Capture the cell that displays the provided text and extract its (X, Y) central coordinate. 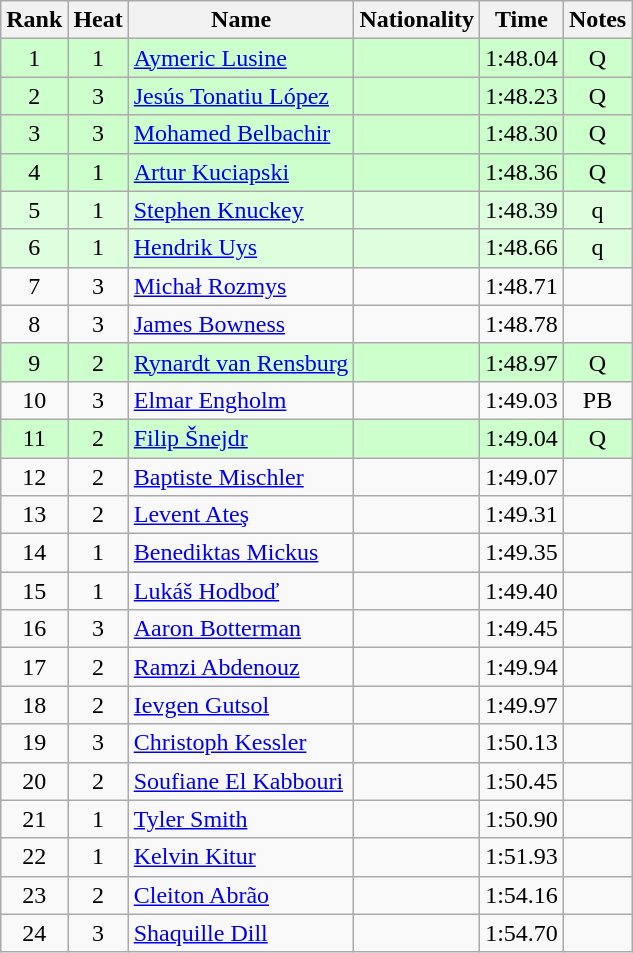
7 (34, 286)
21 (34, 819)
1:49.97 (522, 705)
1:48.23 (522, 96)
1:49.45 (522, 629)
Elmar Engholm (241, 400)
1:48.04 (522, 58)
1:48.36 (522, 172)
1:48.97 (522, 362)
Heat (98, 20)
Aymeric Lusine (241, 58)
11 (34, 438)
1:50.45 (522, 781)
6 (34, 248)
Notes (597, 20)
1:54.16 (522, 895)
Jesús Tonatiu López (241, 96)
5 (34, 210)
23 (34, 895)
Kelvin Kitur (241, 857)
1:49.31 (522, 515)
Nationality (417, 20)
1:48.66 (522, 248)
16 (34, 629)
Christoph Kessler (241, 743)
1:54.70 (522, 933)
Michał Rozmys (241, 286)
1:49.04 (522, 438)
Shaquille Dill (241, 933)
17 (34, 667)
Time (522, 20)
1:48.78 (522, 324)
13 (34, 515)
Mohamed Belbachir (241, 134)
1:49.07 (522, 477)
1:49.03 (522, 400)
15 (34, 591)
1:51.93 (522, 857)
1:49.94 (522, 667)
12 (34, 477)
Rank (34, 20)
Baptiste Mischler (241, 477)
20 (34, 781)
Benediktas Mickus (241, 553)
1:49.40 (522, 591)
Lukáš Hodboď (241, 591)
Ievgen Gutsol (241, 705)
Ramzi Abdenouz (241, 667)
Artur Kuciapski (241, 172)
James Bowness (241, 324)
Aaron Botterman (241, 629)
24 (34, 933)
1:48.71 (522, 286)
Tyler Smith (241, 819)
Soufiane El Kabbouri (241, 781)
Filip Šnejdr (241, 438)
14 (34, 553)
1:50.13 (522, 743)
1:48.30 (522, 134)
Name (241, 20)
Hendrik Uys (241, 248)
Cleiton Abrão (241, 895)
22 (34, 857)
1:48.39 (522, 210)
19 (34, 743)
Levent Ateş (241, 515)
1:49.35 (522, 553)
PB (597, 400)
1:50.90 (522, 819)
Rynardt van Rensburg (241, 362)
18 (34, 705)
10 (34, 400)
9 (34, 362)
Stephen Knuckey (241, 210)
8 (34, 324)
4 (34, 172)
